Determine the [X, Y] coordinate at the center of the cell enclosing the given text.  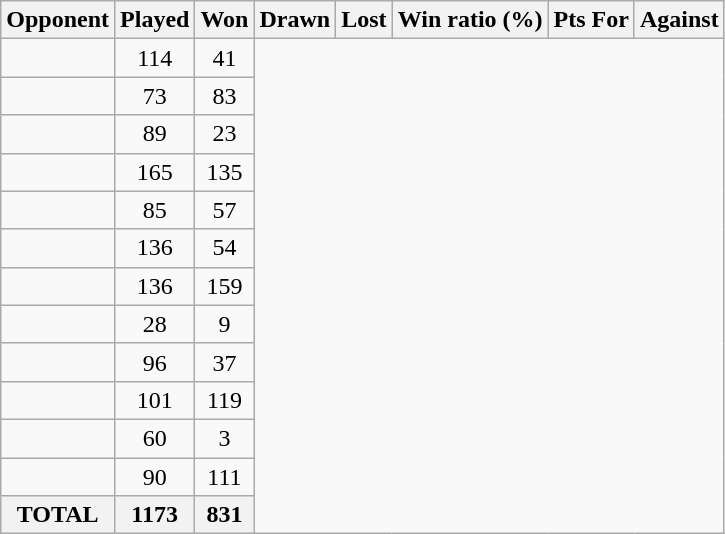
TOTAL [58, 515]
90 [155, 477]
119 [224, 400]
41 [224, 58]
85 [155, 210]
83 [224, 96]
37 [224, 362]
101 [155, 400]
28 [155, 324]
89 [155, 134]
Drawn [295, 20]
23 [224, 134]
Won [224, 20]
165 [155, 172]
114 [155, 58]
73 [155, 96]
135 [224, 172]
57 [224, 210]
3 [224, 438]
9 [224, 324]
831 [224, 515]
96 [155, 362]
1173 [155, 515]
Against [679, 20]
Played [155, 20]
159 [224, 286]
Win ratio (%) [470, 20]
54 [224, 248]
Opponent [58, 20]
Pts For [591, 20]
60 [155, 438]
Lost [364, 20]
111 [224, 477]
